Find where the given text appears and provide that cell's center as (X, Y) coordinate. 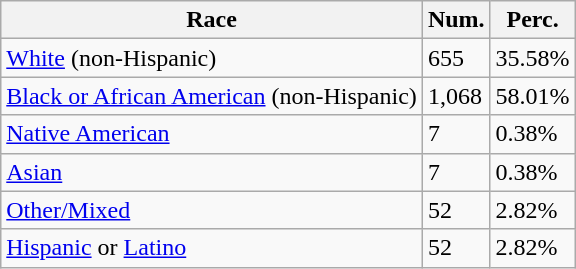
35.58% (532, 58)
Num. (456, 20)
58.01% (532, 96)
Race (212, 20)
Other/Mixed (212, 210)
Perc. (532, 20)
655 (456, 58)
Black or African American (non-Hispanic) (212, 96)
1,068 (456, 96)
Native American (212, 134)
Asian (212, 172)
White (non-Hispanic) (212, 58)
Hispanic or Latino (212, 248)
